Extract the [X, Y] coordinate from the center of the cell holding the provided text.  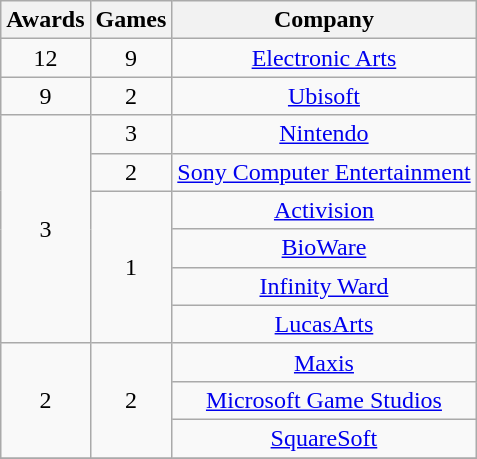
LucasArts [324, 324]
Activision [324, 210]
Awards [46, 20]
SquareSoft [324, 438]
Nintendo [324, 134]
1 [131, 267]
BioWare [324, 248]
Electronic Arts [324, 58]
Microsoft Game Studios [324, 400]
Company [324, 20]
Ubisoft [324, 96]
Infinity Ward [324, 286]
12 [46, 58]
Sony Computer Entertainment [324, 172]
Maxis [324, 362]
Games [131, 20]
